Identify which cell holds the provided text, then report its (x, y) central coordinate. 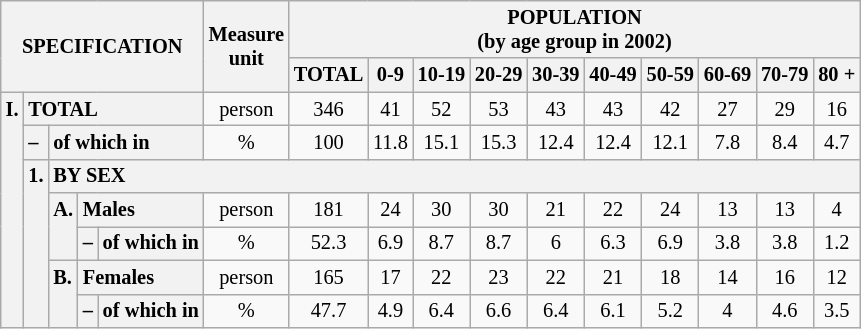
A. (62, 226)
52 (442, 109)
11.8 (390, 142)
I. (12, 210)
4.7 (836, 142)
10-19 (442, 75)
8.4 (784, 142)
181 (328, 210)
346 (328, 109)
POPULATION (by age group in 2002) (574, 29)
BY SEX (454, 176)
15.1 (442, 142)
5.2 (670, 311)
18 (670, 277)
60-69 (728, 75)
47.7 (328, 311)
B. (62, 294)
6.3 (612, 243)
6.6 (498, 311)
1.2 (836, 243)
7.8 (728, 142)
23 (498, 277)
6.1 (612, 311)
Females (141, 277)
12.1 (670, 142)
41 (390, 109)
165 (328, 277)
80 + (836, 75)
27 (728, 109)
17 (390, 277)
Males (141, 210)
4.9 (390, 311)
0-9 (390, 75)
12 (836, 277)
100 (328, 142)
14 (728, 277)
42 (670, 109)
70-79 (784, 75)
6 (556, 243)
53 (498, 109)
1. (36, 243)
29 (784, 109)
40-49 (612, 75)
SPECIFICATION (102, 46)
20-29 (498, 75)
15.3 (498, 142)
30-39 (556, 75)
50-59 (670, 75)
52.3 (328, 243)
4.6 (784, 311)
Measure unit (246, 46)
3.5 (836, 311)
